Output the (x, y) coordinate of the center of the cell containing the given text.  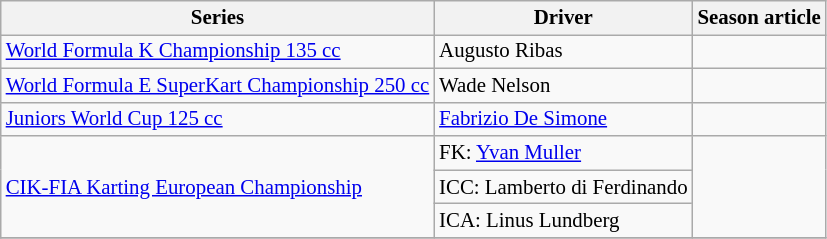
Wade Nelson (563, 85)
Driver (563, 18)
CIK-FIA Karting European Championship (218, 187)
FK: Yvan Muller (563, 153)
World Formula K Championship 135 cc (218, 51)
World Formula E SuperKart Championship 250 cc (218, 85)
Augusto Ribas (563, 51)
ICC: Lamberto di Ferdinando (563, 187)
Fabrizio De Simone (563, 119)
Series (218, 18)
Season article (760, 18)
ICA: Linus Lundberg (563, 221)
Juniors World Cup 125 cc (218, 119)
